Determine the [x, y] coordinate at the center of the cell enclosing the given text.  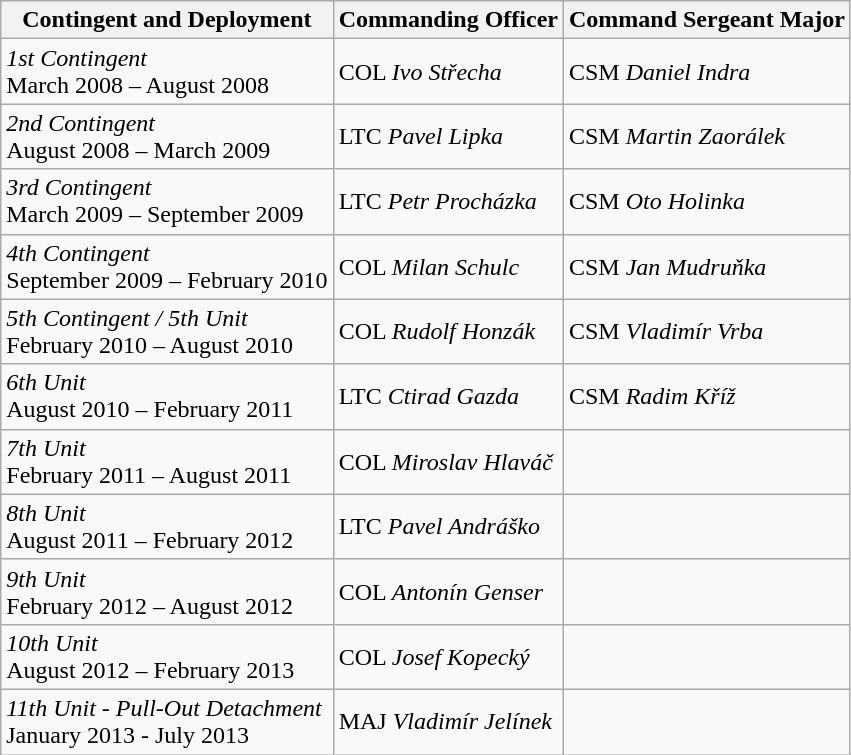
7th UnitFebruary 2011 – August 2011 [167, 462]
CSM Vladimír Vrba [706, 332]
5th Contingent / 5th UnitFebruary 2010 – August 2010 [167, 332]
LTC Petr Procházka [448, 202]
LTC Pavel Andráško [448, 526]
CSM Jan Mudruňka [706, 266]
COL Ivo Střecha [448, 72]
COL Josef Kopecký [448, 656]
CSM Radim Kříž [706, 396]
CSM Daniel Indra [706, 72]
LTC Ctirad Gazda [448, 396]
Command Sergeant Major [706, 20]
4th ContingentSeptember 2009 – February 2010 [167, 266]
8th UnitAugust 2011 – February 2012 [167, 526]
MAJ Vladimír Jelínek [448, 722]
10th UnitAugust 2012 – February 2013 [167, 656]
LTC Pavel Lipka [448, 136]
3rd ContingentMarch 2009 – September 2009 [167, 202]
COL Antonín Genser [448, 592]
11th Unit - Pull-Out DetachmentJanuary 2013 - July 2013 [167, 722]
COL Rudolf Honzák [448, 332]
COL Miroslav Hlaváč [448, 462]
2nd ContingentAugust 2008 – March 2009 [167, 136]
CSM Oto Holinka [706, 202]
1st ContingentMarch 2008 – August 2008 [167, 72]
9th UnitFebruary 2012 – August 2012 [167, 592]
CSM Martin Zaorálek [706, 136]
6th UnitAugust 2010 – February 2011 [167, 396]
COL Milan Schulc [448, 266]
Contingent and Deployment [167, 20]
Commanding Officer [448, 20]
